For the text-containing cell, return its midpoint in (X, Y) coordinate format. 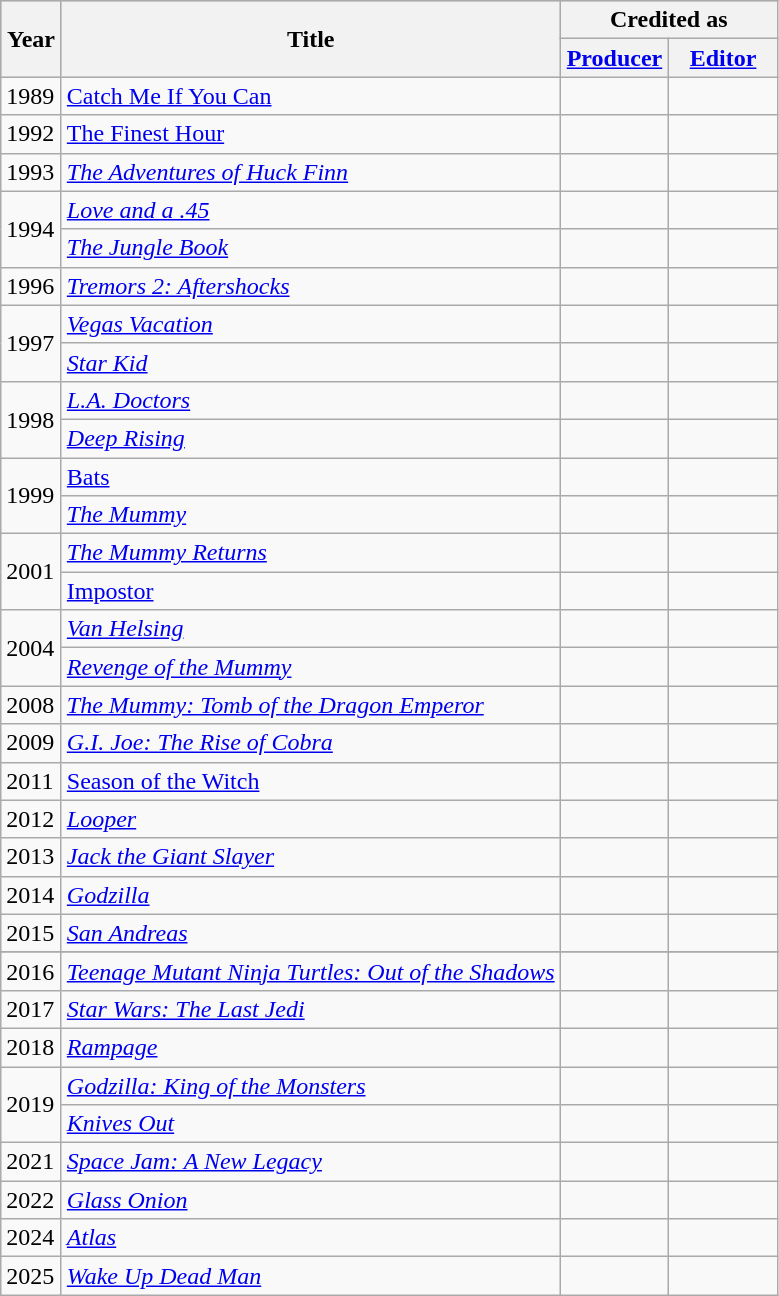
Year (32, 39)
Glass Onion (310, 1200)
2011 (32, 781)
Title (310, 39)
The Adventures of Huck Finn (310, 172)
The Mummy (310, 515)
2021 (32, 1162)
1998 (32, 419)
Love and a .45 (310, 210)
2004 (32, 648)
Credited as (668, 20)
G.I. Joe: The Rise of Cobra (310, 743)
Space Jam: A New Legacy (310, 1162)
2025 (32, 1276)
2008 (32, 705)
1997 (32, 343)
Impostor (310, 591)
2019 (32, 1104)
2009 (32, 743)
The Mummy Returns (310, 553)
L.A. Doctors (310, 400)
Revenge of the Mummy (310, 667)
1996 (32, 286)
Godzilla (310, 895)
1993 (32, 172)
Bats (310, 477)
2013 (32, 857)
Knives Out (310, 1124)
2024 (32, 1238)
Catch Me If You Can (310, 96)
The Jungle Book (310, 248)
2022 (32, 1200)
Jack the Giant Slayer (310, 857)
2014 (32, 895)
Wake Up Dead Man (310, 1276)
Teenage Mutant Ninja Turtles: Out of the Shadows (310, 971)
1992 (32, 134)
Star Kid (310, 362)
1989 (32, 96)
2017 (32, 1009)
Van Helsing (310, 629)
Tremors 2: Aftershocks (310, 286)
2015 (32, 933)
Season of the Witch (310, 781)
1999 (32, 496)
Looper (310, 819)
Vegas Vacation (310, 324)
Deep Rising (310, 438)
2016 (32, 971)
2012 (32, 819)
Star Wars: The Last Jedi (310, 1009)
Producer (614, 58)
The Finest Hour (310, 134)
Godzilla: King of the Monsters (310, 1085)
The Mummy: Tomb of the Dragon Emperor (310, 705)
2001 (32, 572)
2018 (32, 1047)
Rampage (310, 1047)
1994 (32, 229)
Atlas (310, 1238)
San Andreas (310, 933)
Editor (724, 58)
